Output the (X, Y) coordinate of the center of the cell containing the given text.  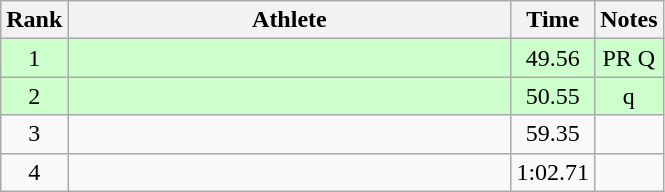
Time (553, 20)
2 (34, 96)
1:02.71 (553, 172)
4 (34, 172)
50.55 (553, 96)
PR Q (629, 58)
59.35 (553, 134)
Notes (629, 20)
49.56 (553, 58)
q (629, 96)
1 (34, 58)
3 (34, 134)
Athlete (290, 20)
Rank (34, 20)
